Return [x, y] of the center of cell containing provided text 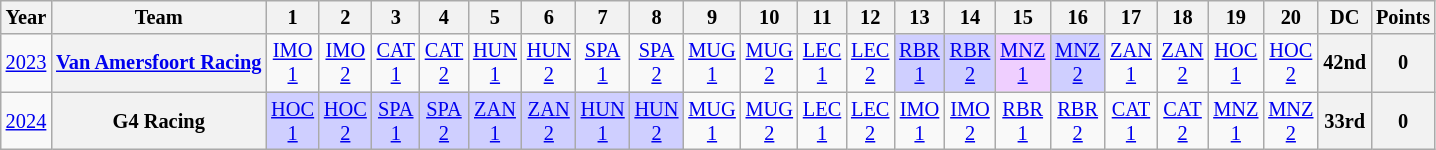
2024 [26, 121]
9 [712, 17]
15 [1022, 17]
19 [1236, 17]
Points [1403, 17]
Year [26, 17]
12 [870, 17]
6 [549, 17]
7 [603, 17]
18 [1183, 17]
17 [1131, 17]
42nd [1344, 63]
33rd [1344, 121]
3 [396, 17]
20 [1290, 17]
4 [444, 17]
10 [770, 17]
1 [292, 17]
Team [158, 17]
8 [657, 17]
DC [1344, 17]
16 [1078, 17]
5 [495, 17]
11 [822, 17]
Van Amersfoort Racing [158, 63]
14 [970, 17]
2023 [26, 63]
13 [919, 17]
G4 Racing [158, 121]
2 [346, 17]
